Provide the [X, Y] coordinate of the cell's center where the given text is located.  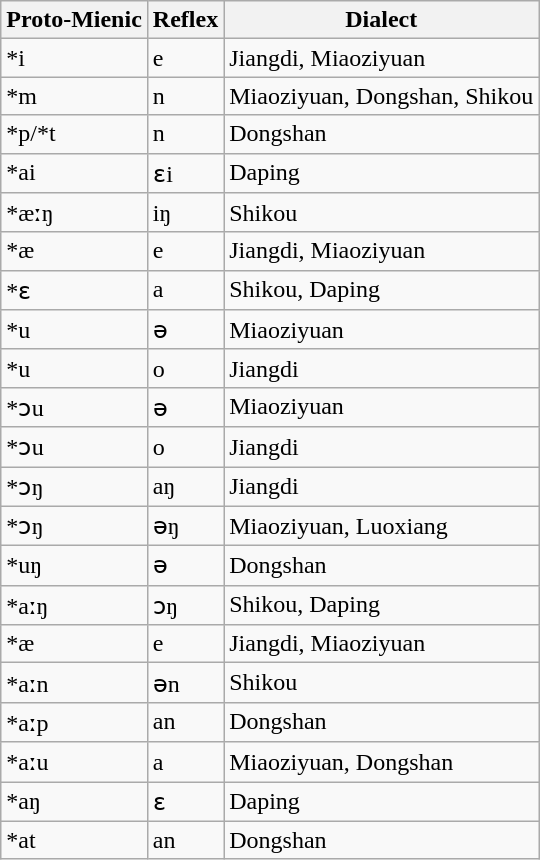
Dialect [382, 20]
əŋ [185, 526]
*aːp [74, 722]
*at [74, 840]
*aːŋ [74, 605]
ən [185, 683]
*ɛ [74, 290]
*uŋ [74, 566]
*ai [74, 173]
Proto-Mienic [74, 20]
*æːŋ [74, 213]
*aːu [74, 762]
Miaoziyuan, Luoxiang [382, 526]
Miaoziyuan, Dongshan, Shikou [382, 96]
aŋ [185, 486]
*aŋ [74, 802]
*p/*t [74, 134]
*aːn [74, 683]
Miaoziyuan, Dongshan [382, 762]
*m [74, 96]
*i [74, 58]
Reflex [185, 20]
ɛ [185, 802]
iŋ [185, 213]
ɔŋ [185, 605]
ɛi [185, 173]
